Find where the given text appears and provide that cell's center as [x, y] coordinate. 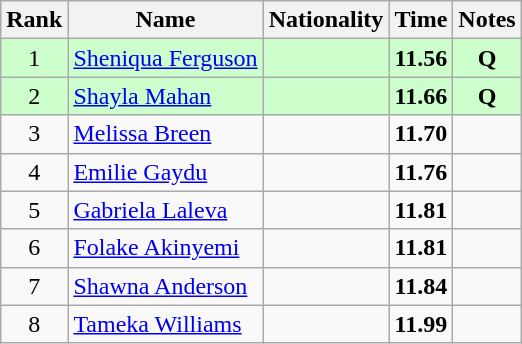
Folake Akinyemi [166, 248]
Gabriela Laleva [166, 210]
Sheniqua Ferguson [166, 58]
5 [34, 210]
Rank [34, 20]
8 [34, 324]
Time [421, 20]
11.76 [421, 172]
11.99 [421, 324]
4 [34, 172]
Name [166, 20]
Shayla Mahan [166, 96]
11.70 [421, 134]
11.84 [421, 286]
11.56 [421, 58]
3 [34, 134]
11.66 [421, 96]
6 [34, 248]
Notes [487, 20]
1 [34, 58]
Nationality [326, 20]
7 [34, 286]
Tameka Williams [166, 324]
2 [34, 96]
Melissa Breen [166, 134]
Emilie Gaydu [166, 172]
Shawna Anderson [166, 286]
